Output the [x, y] coordinate of the center of the cell containing the given text.  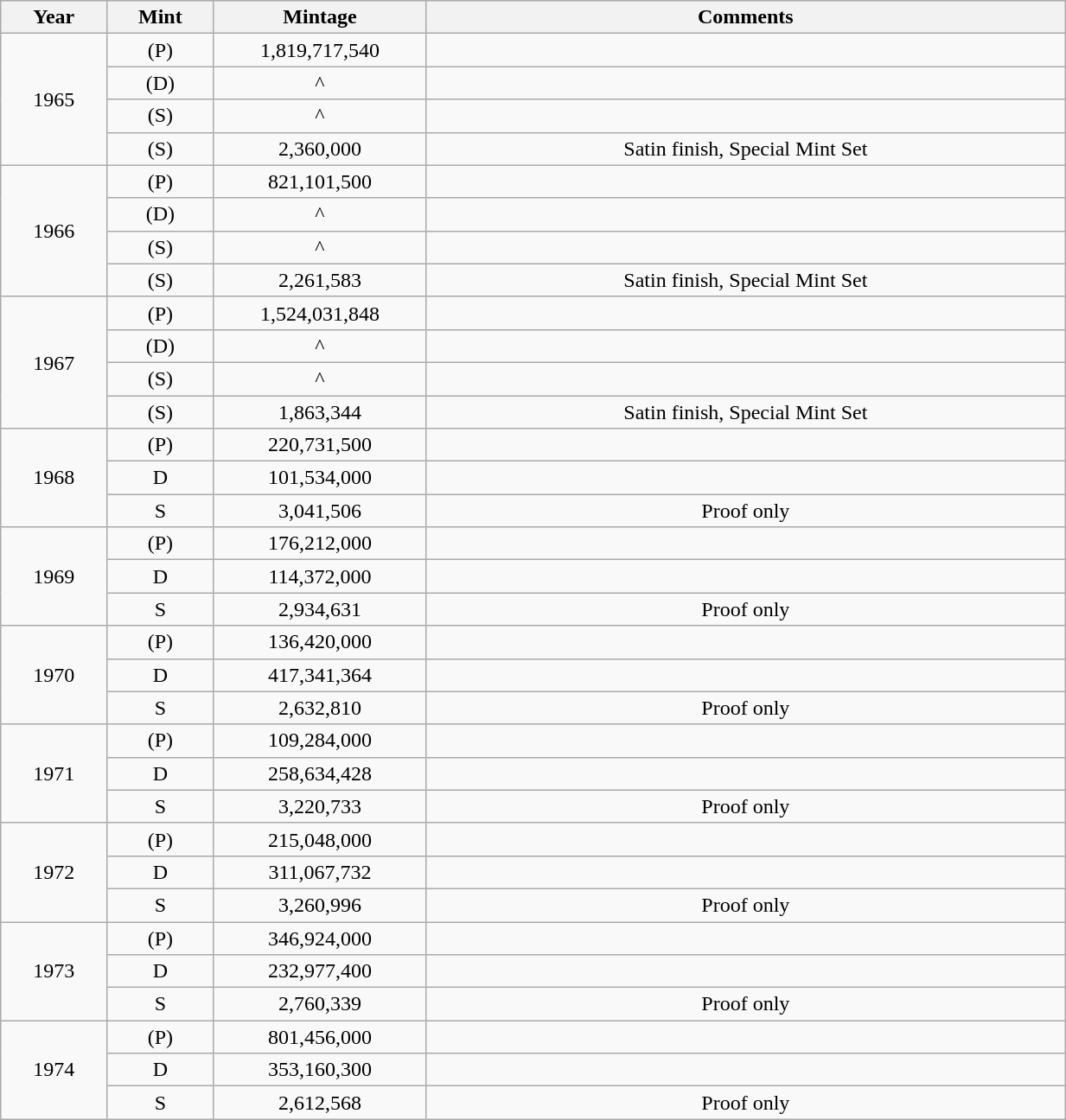
136,420,000 [320, 642]
1965 [54, 99]
3,220,733 [320, 806]
Comments [745, 17]
1974 [54, 1070]
1971 [54, 773]
821,101,500 [320, 181]
311,067,732 [320, 872]
2,632,810 [320, 708]
1,863,344 [320, 412]
2,934,631 [320, 609]
176,212,000 [320, 544]
1966 [54, 231]
1,819,717,540 [320, 50]
3,260,996 [320, 905]
114,372,000 [320, 576]
801,456,000 [320, 1037]
2,760,339 [320, 1004]
1967 [54, 362]
232,977,400 [320, 971]
2,612,568 [320, 1103]
1,524,031,848 [320, 313]
346,924,000 [320, 938]
Mintage [320, 17]
Year [54, 17]
220,731,500 [320, 445]
2,261,583 [320, 280]
353,160,300 [320, 1070]
417,341,364 [320, 675]
Mint [161, 17]
215,048,000 [320, 839]
258,634,428 [320, 773]
2,360,000 [320, 149]
1972 [54, 872]
1968 [54, 478]
1973 [54, 970]
101,534,000 [320, 478]
1969 [54, 576]
109,284,000 [320, 741]
1970 [54, 675]
3,041,506 [320, 511]
